Locate the cell with the specified text and output its (X, Y) center coordinate. 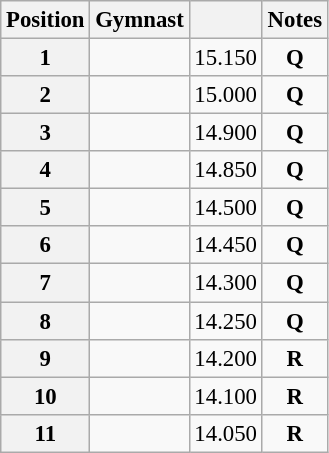
8 (46, 321)
14.050 (226, 433)
1 (46, 58)
15.000 (226, 95)
7 (46, 283)
15.150 (226, 58)
14.900 (226, 133)
14.850 (226, 170)
2 (46, 95)
Gymnast (140, 20)
5 (46, 208)
4 (46, 170)
14.500 (226, 208)
Notes (294, 20)
3 (46, 133)
14.200 (226, 358)
14.450 (226, 245)
11 (46, 433)
14.300 (226, 283)
6 (46, 245)
14.250 (226, 321)
14.100 (226, 396)
10 (46, 396)
9 (46, 358)
Position (46, 20)
